Search for the cell housing the specified text and yield its (X, Y) center coordinate. 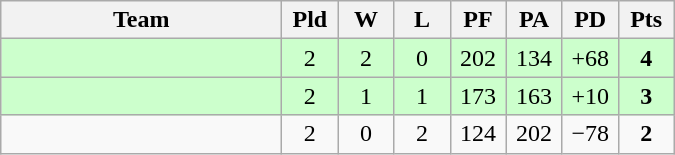
173 (478, 96)
134 (534, 58)
PA (534, 20)
3 (646, 96)
4 (646, 58)
124 (478, 134)
Pld (310, 20)
PD (590, 20)
+10 (590, 96)
Team (142, 20)
W (366, 20)
L (422, 20)
PF (478, 20)
Pts (646, 20)
−78 (590, 134)
+68 (590, 58)
163 (534, 96)
